Detect which cell encompasses the target text, then output its [X, Y] center coordinate. 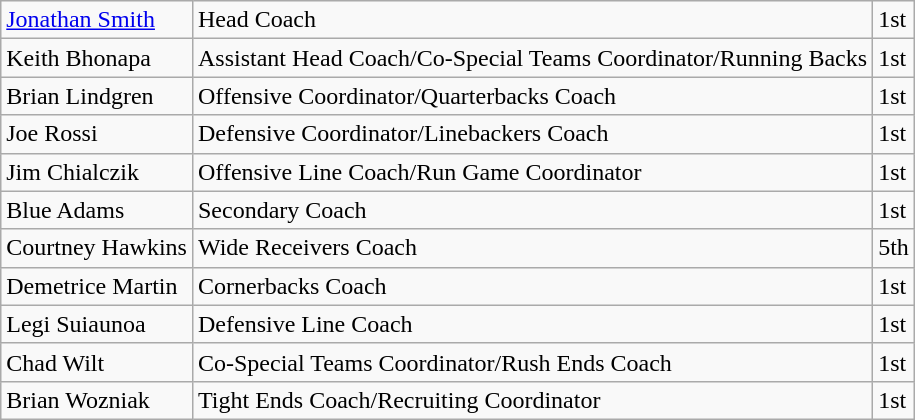
Courtney Hawkins [97, 248]
Brian Lindgren [97, 96]
Jonathan Smith [97, 20]
Brian Wozniak [97, 400]
Secondary Coach [532, 210]
Joe Rossi [97, 134]
Chad Wilt [97, 362]
Assistant Head Coach/Co-Special Teams Coordinator/Running Backs [532, 58]
Wide Receivers Coach [532, 248]
Offensive Line Coach/Run Game Coordinator [532, 172]
Demetrice Martin [97, 286]
Co-Special Teams Coordinator/Rush Ends Coach [532, 362]
Defensive Line Coach [532, 324]
Head Coach [532, 20]
5th [894, 248]
Keith Bhonapa [97, 58]
Offensive Coordinator/Quarterbacks Coach [532, 96]
Cornerbacks Coach [532, 286]
Jim Chialczik [97, 172]
Defensive Coordinator/Linebackers Coach [532, 134]
Legi Suiaunoa [97, 324]
Tight Ends Coach/Recruiting Coordinator [532, 400]
Blue Adams [97, 210]
